Capture the cell that displays the provided text and extract its (X, Y) central coordinate. 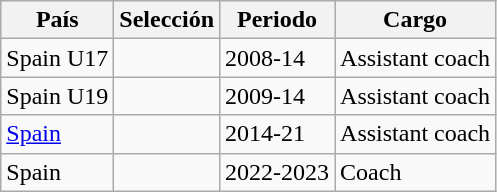
2022-2023 (278, 172)
Periodo (278, 20)
Coach (416, 172)
2009-14 (278, 96)
Spain U17 (58, 58)
Spain U19 (58, 96)
País (58, 20)
2008-14 (278, 58)
Cargo (416, 20)
2014-21 (278, 134)
Selección (167, 20)
